Search for the cell housing the specified text and yield its [x, y] center coordinate. 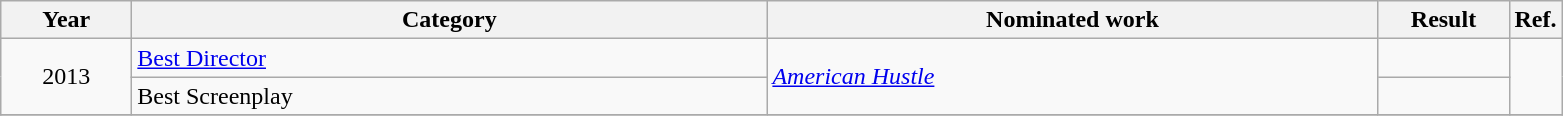
Result [1444, 20]
Best Screenplay [450, 96]
Best Director [450, 58]
Ref. [1536, 20]
Nominated work [1072, 20]
Category [450, 20]
2013 [66, 77]
American Hustle [1072, 77]
Year [66, 20]
